Pinpoint the cell where the given text exists, returning its (x, y) midpoint coordinate. 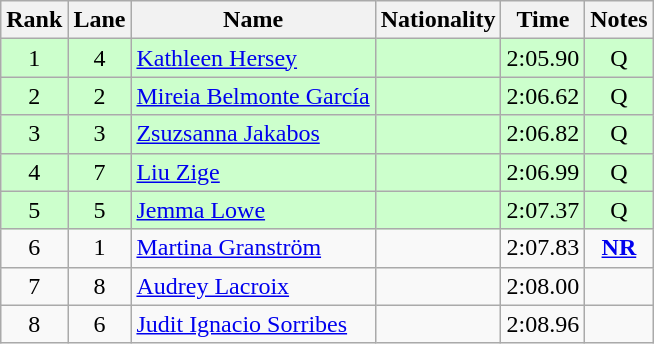
Jemma Lowe (253, 210)
Kathleen Hersey (253, 58)
Martina Granström (253, 248)
NR (619, 248)
2:06.99 (543, 172)
Notes (619, 20)
Name (253, 20)
Time (543, 20)
Rank (34, 20)
2:08.96 (543, 324)
Audrey Lacroix (253, 286)
Liu Zige (253, 172)
Lane (100, 20)
2:05.90 (543, 58)
2:06.62 (543, 96)
Zsuzsanna Jakabos (253, 134)
Judit Ignacio Sorribes (253, 324)
2:07.83 (543, 248)
2:06.82 (543, 134)
2:07.37 (543, 210)
Nationality (438, 20)
2:08.00 (543, 286)
Mireia Belmonte García (253, 96)
